Output the (X, Y) coordinate of the center of the cell containing the given text.  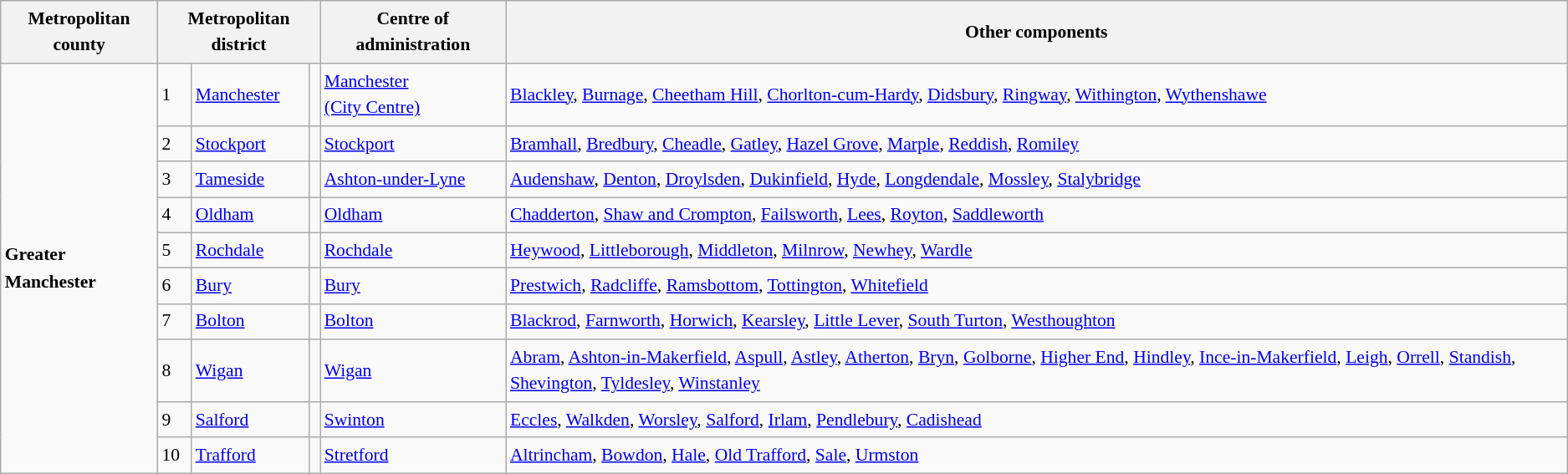
Altrincham, Bowdon, Hale, Old Trafford, Sale, Urmston (1037, 455)
Swinton (413, 420)
Ashton-under-Lyne (413, 179)
6 (174, 286)
Trafford (251, 455)
Tameside (251, 179)
Metropolitan district (238, 32)
Blackley, Burnage, Cheetham Hill, Chorlton-cum-Hardy, Didsbury, Ringway, Withington, Wythenshawe (1037, 95)
Manchester (251, 95)
Eccles, Walkden, Worsley, Salford, Irlam, Pendlebury, Cadishead (1037, 420)
Bramhall, Bredbury, Cheadle, Gatley, Hazel Grove, Marple, Reddish, Romiley (1037, 144)
Salford (251, 420)
2 (174, 144)
Greater Manchester (79, 268)
10 (174, 455)
4 (174, 216)
7 (174, 323)
Prestwich, Radcliffe, Ramsbottom, Tottington, Whitefield (1037, 286)
8 (174, 371)
Blackrod, Farnworth, Horwich, Kearsley, Little Lever, South Turton, Westhoughton (1037, 323)
Stretford (413, 455)
Metropolitan county (79, 32)
Manchester(City Centre) (413, 95)
Heywood, Littleborough, Middleton, Milnrow, Newhey, Wardle (1037, 251)
Centre of administration (413, 32)
Other components (1037, 32)
Chadderton, Shaw and Crompton, Failsworth, Lees, Royton, Saddleworth (1037, 216)
1 (174, 95)
5 (174, 251)
3 (174, 179)
Audenshaw, Denton, Droylsden, Dukinfield, Hyde, Longdendale, Mossley, Stalybridge (1037, 179)
9 (174, 420)
